From the cell containing the given text, extract its center point as (x, y) coordinate. 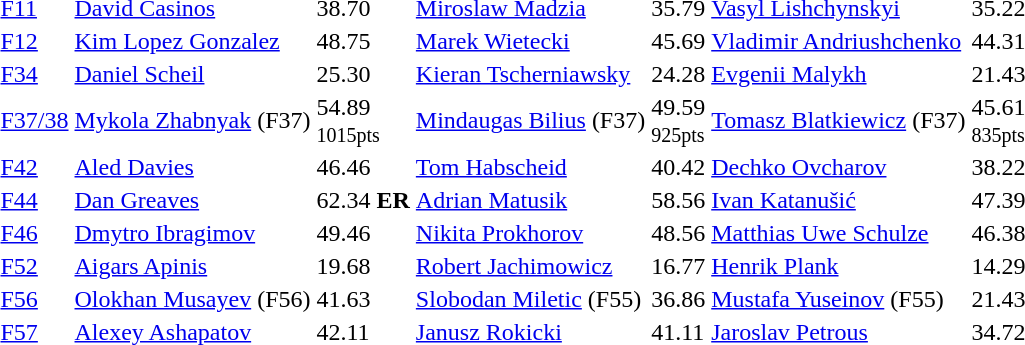
Mindaugas Bilius (F37) (530, 120)
Matthias Uwe Schulze (838, 233)
49.46 (363, 233)
48.56 (678, 233)
58.56 (678, 200)
48.75 (363, 41)
Olokhan Musayev (F56) (192, 299)
Adrian Matusik (530, 200)
Tom Habscheid (530, 167)
41.63 (363, 299)
Aled Davies (192, 167)
Mustafa Yuseinov (F55) (838, 299)
Nikita Prokhorov (530, 233)
Dechko Ovcharov (838, 167)
45.69 (678, 41)
Henrik Plank (838, 266)
24.28 (678, 74)
Kim Lopez Gonzalez (192, 41)
16.77 (678, 266)
Dmytro Ibragimov (192, 233)
Marek Wietecki (530, 41)
49.59925pts (678, 120)
Slobodan Miletic (F55) (530, 299)
Aigars Apinis (192, 266)
Tomasz Blatkiewicz (F37) (838, 120)
25.30 (363, 74)
Evgenii Malykh (838, 74)
62.34 ER (363, 200)
Daniel Scheil (192, 74)
54.891015pts (363, 120)
Mykola Zhabnyak (F37) (192, 120)
40.42 (678, 167)
Kieran Tscherniawsky (530, 74)
Vladimir Andriushchenko (838, 41)
19.68 (363, 266)
36.86 (678, 299)
Ivan Katanušić (838, 200)
46.46 (363, 167)
Robert Jachimowicz (530, 266)
Dan Greaves (192, 200)
